From the cell containing the given text, extract its center point as (X, Y) coordinate. 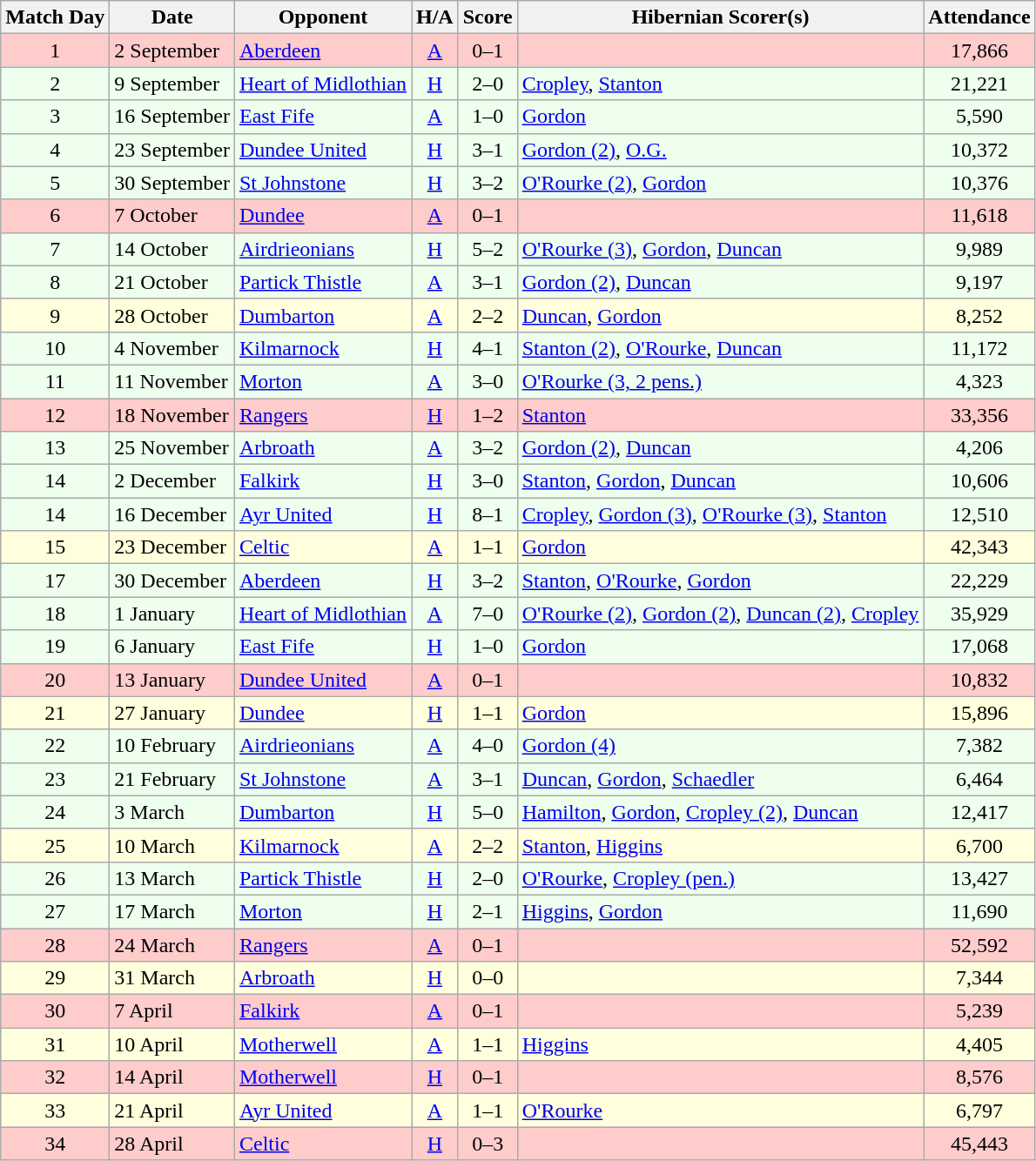
5–2 (488, 249)
Match Day (56, 17)
7–0 (488, 614)
4 (56, 150)
25 November (172, 448)
25 (56, 845)
11,172 (979, 348)
6,464 (979, 779)
31 March (172, 978)
10 (56, 348)
4–1 (488, 348)
Stanton (2), O'Rourke, Duncan (721, 348)
Hibernian Scorer(s) (721, 17)
7,344 (979, 978)
4,206 (979, 448)
9,989 (979, 249)
22 (56, 746)
0–3 (488, 1144)
2 (56, 84)
O'Rourke (721, 1111)
Score (488, 17)
24 March (172, 944)
3 March (172, 812)
7 April (172, 1011)
27 (56, 911)
Attendance (979, 17)
5 (56, 183)
6,700 (979, 845)
4 November (172, 348)
Gordon (4) (721, 746)
4–0 (488, 746)
11 November (172, 381)
1–2 (488, 415)
34 (56, 1144)
19 (56, 647)
13,427 (979, 878)
14 October (172, 249)
13 (56, 448)
9 (56, 315)
Date (172, 17)
21,221 (979, 84)
17,068 (979, 647)
35,929 (979, 614)
7 (56, 249)
17 March (172, 911)
52,592 (979, 944)
2 September (172, 50)
24 (56, 812)
8,576 (979, 1077)
0–0 (488, 978)
16 September (172, 117)
Cropley, Stanton (721, 84)
14 April (172, 1077)
12 (56, 415)
O'Rourke (3, 2 pens.) (721, 381)
16 December (172, 514)
9,197 (979, 282)
6 (56, 216)
7 October (172, 216)
22,229 (979, 580)
21 October (172, 282)
10 March (172, 845)
28 October (172, 315)
18 (56, 614)
H/A (434, 17)
23 September (172, 150)
8,252 (979, 315)
Higgins, Gordon (721, 911)
Stanton, Higgins (721, 845)
Stanton, O'Rourke, Gordon (721, 580)
17 (56, 580)
5,590 (979, 117)
1 January (172, 614)
4,405 (979, 1044)
6 January (172, 647)
10,376 (979, 183)
Higgins (721, 1044)
2 December (172, 481)
8 (56, 282)
45,443 (979, 1144)
10,606 (979, 481)
15,896 (979, 713)
27 January (172, 713)
O'Rourke, Cropley (pen.) (721, 878)
5–0 (488, 812)
2–1 (488, 911)
30 September (172, 183)
21 February (172, 779)
17,866 (979, 50)
Duncan, Gordon, Schaedler (721, 779)
11 (56, 381)
10 February (172, 746)
13 January (172, 680)
18 November (172, 415)
10,372 (979, 150)
Stanton, Gordon, Duncan (721, 481)
11,690 (979, 911)
13 March (172, 878)
O'Rourke (2), Gordon (2), Duncan (2), Cropley (721, 614)
29 (56, 978)
8–1 (488, 514)
32 (56, 1077)
Opponent (322, 17)
4,323 (979, 381)
23 (56, 779)
30 December (172, 580)
10,832 (979, 680)
15 (56, 547)
5,239 (979, 1011)
26 (56, 878)
21 (56, 713)
30 (56, 1011)
23 December (172, 547)
31 (56, 1044)
O'Rourke (3), Gordon, Duncan (721, 249)
11,618 (979, 216)
9 September (172, 84)
6,797 (979, 1111)
42,343 (979, 547)
12,510 (979, 514)
33 (56, 1111)
28 (56, 944)
O'Rourke (2), Gordon (721, 183)
28 April (172, 1144)
Hamilton, Gordon, Cropley (2), Duncan (721, 812)
20 (56, 680)
12,417 (979, 812)
Cropley, Gordon (3), O'Rourke (3), Stanton (721, 514)
Duncan, Gordon (721, 315)
1 (56, 50)
3 (56, 117)
Gordon (2), O.G. (721, 150)
21 April (172, 1111)
33,356 (979, 415)
Stanton (721, 415)
10 April (172, 1044)
7,382 (979, 746)
